Find where the given text appears and provide that cell's center as (x, y) coordinate. 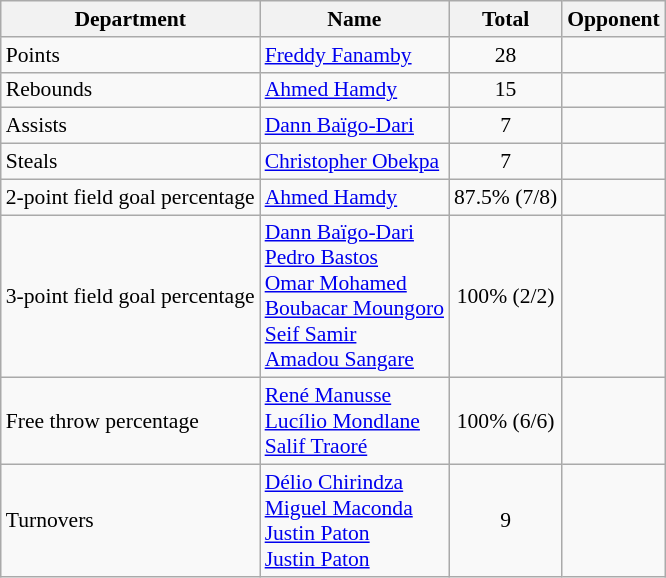
15 (506, 90)
9 (506, 521)
Turnovers (130, 521)
Freddy Fanamby (354, 55)
2-point field goal percentage (130, 197)
87.5% (7/8) (506, 197)
100% (6/6) (506, 422)
Free throw percentage (130, 422)
3-point field goal percentage (130, 296)
Points (130, 55)
Dann Baïgo-Dari (354, 126)
René Manusse Lucílio Mondlane Salif Traoré (354, 422)
Total (506, 19)
Dann Baïgo-Dari Pedro Bastos Omar Mohamed Boubacar Moungoro Seif Samir Amadou Sangare (354, 296)
Name (354, 19)
Christopher Obekpa (354, 162)
Délio Chirindza Miguel Maconda Justin Paton Justin Paton (354, 521)
Department (130, 19)
100% (2/2) (506, 296)
Rebounds (130, 90)
Steals (130, 162)
Assists (130, 126)
Opponent (614, 19)
28 (506, 55)
